Extract the (X, Y) coordinate from the center of the cell holding the provided text.  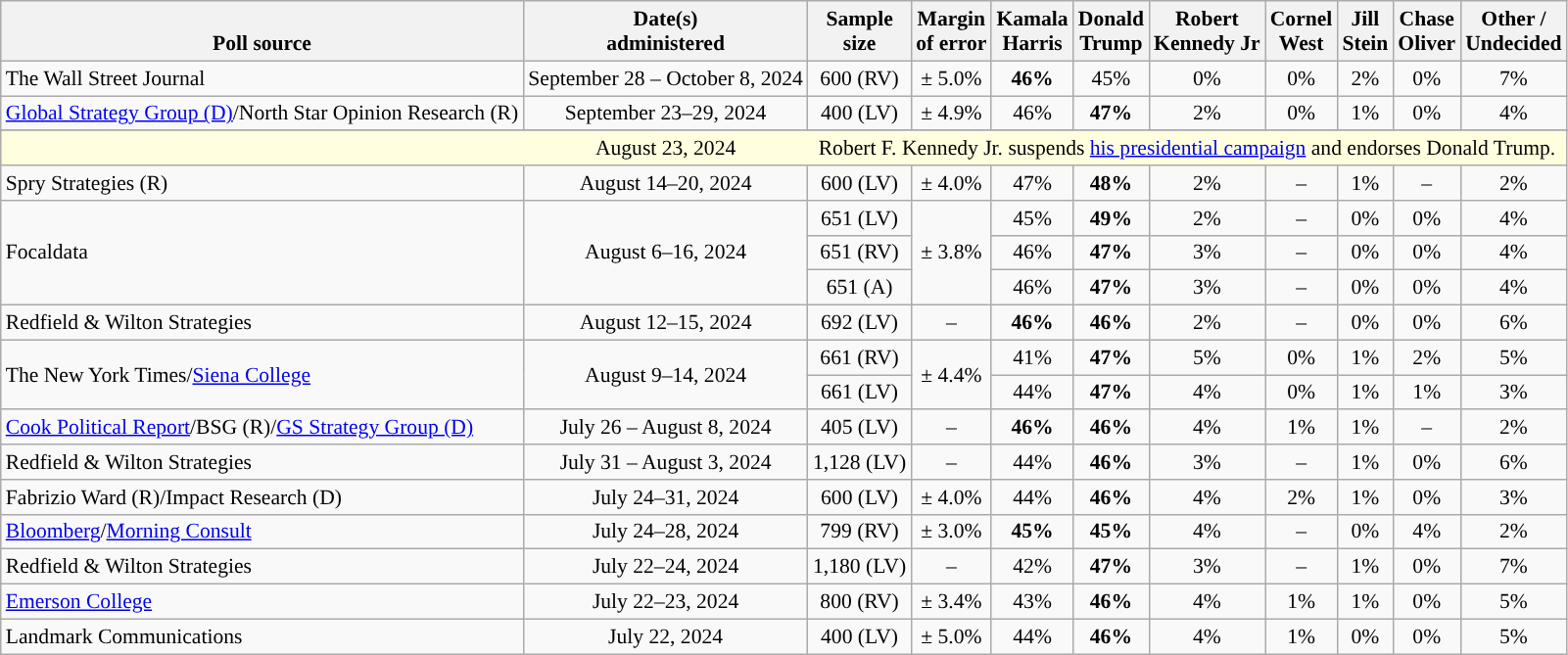
405 (LV) (860, 428)
Samplesize (860, 31)
August 9–14, 2024 (666, 374)
651 (RV) (860, 253)
42% (1032, 567)
July 22–24, 2024 (666, 567)
July 22, 2024 (666, 636)
Other /Undecided (1514, 31)
Landmark Communications (262, 636)
Global Strategy Group (D)/North Star Opinion Research (R) (262, 114)
The New York Times/Siena College (262, 374)
ChaseOliver (1426, 31)
Poll source (262, 31)
1,180 (LV) (860, 567)
41% (1032, 357)
799 (RV) (860, 532)
± 3.4% (951, 602)
August 23, 2024 (666, 149)
July 22–23, 2024 (666, 602)
DonaldTrump (1111, 31)
CornelWest (1302, 31)
September 23–29, 2024 (666, 114)
661 (LV) (860, 393)
Bloomberg/Morning Consult (262, 532)
± 4.9% (951, 114)
August 14–20, 2024 (666, 183)
July 24–28, 2024 (666, 532)
KamalaHarris (1032, 31)
Date(s)administered (666, 31)
800 (RV) (860, 602)
Fabrizio Ward (R)/Impact Research (D) (262, 497)
JillStein (1365, 31)
RobertKennedy Jr (1207, 31)
± 3.0% (951, 532)
Spry Strategies (R) (262, 183)
1,128 (LV) (860, 462)
± 4.4% (951, 374)
Focaldata (262, 253)
July 24–31, 2024 (666, 497)
Cook Political Report/BSG (R)/GS Strategy Group (D) (262, 428)
651 (LV) (860, 218)
600 (RV) (860, 78)
Marginof error (951, 31)
Emerson College (262, 602)
± 3.8% (951, 253)
July 26 – August 8, 2024 (666, 428)
48% (1111, 183)
651 (A) (860, 288)
661 (RV) (860, 357)
September 28 – October 8, 2024 (666, 78)
August 6–16, 2024 (666, 253)
49% (1111, 218)
August 12–15, 2024 (666, 323)
July 31 – August 3, 2024 (666, 462)
Robert F. Kennedy Jr. suspends his presidential campaign and endorses Donald Trump. (1187, 149)
692 (LV) (860, 323)
43% (1032, 602)
The Wall Street Journal (262, 78)
